Detect which cell encompasses the target text, then output its [x, y] center coordinate. 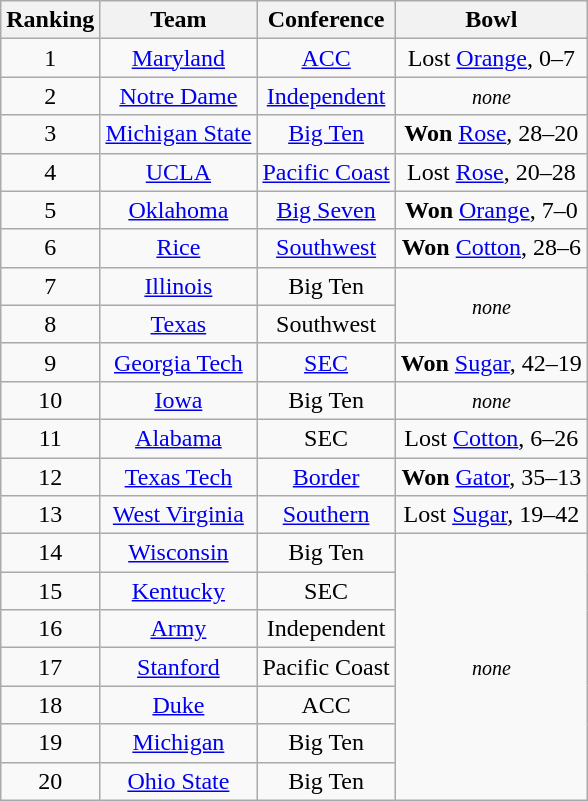
14 [50, 553]
Won Rose, 28–20 [491, 134]
Notre Dame [178, 96]
4 [50, 172]
8 [50, 324]
Stanford [178, 667]
Illinois [178, 286]
Lost Cotton, 6–26 [491, 438]
Michigan State [178, 134]
15 [50, 591]
Team [178, 20]
Texas Tech [178, 477]
13 [50, 515]
12 [50, 477]
Maryland [178, 58]
Alabama [178, 438]
West Virginia [178, 515]
Georgia Tech [178, 362]
Lost Rose, 20–28 [491, 172]
Iowa [178, 400]
UCLA [178, 172]
Oklahoma [178, 210]
Won Gator, 35–13 [491, 477]
2 [50, 96]
Border [326, 477]
Won Orange, 7–0 [491, 210]
6 [50, 248]
Bowl [491, 20]
Wisconsin [178, 553]
3 [50, 134]
Big Seven [326, 210]
16 [50, 629]
10 [50, 400]
Rice [178, 248]
Lost Orange, 0–7 [491, 58]
Army [178, 629]
19 [50, 743]
Michigan [178, 743]
Won Sugar, 42–19 [491, 362]
Kentucky [178, 591]
Texas [178, 324]
1 [50, 58]
Ohio State [178, 781]
Ranking [50, 20]
Lost Sugar, 19–42 [491, 515]
11 [50, 438]
17 [50, 667]
18 [50, 705]
Conference [326, 20]
Southern [326, 515]
9 [50, 362]
20 [50, 781]
Won Cotton, 28–6 [491, 248]
5 [50, 210]
Duke [178, 705]
7 [50, 286]
